Find where the given text appears and provide that cell's center as [X, Y] coordinate. 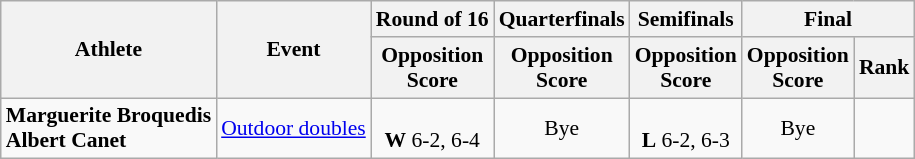
W 6-2, 6-4 [432, 128]
Semifinals [686, 19]
Rank [884, 68]
L 6-2, 6-3 [686, 128]
Quarterfinals [562, 19]
Event [294, 50]
Round of 16 [432, 19]
Outdoor doubles [294, 128]
Final [828, 19]
Athlete [108, 50]
Marguerite Broquedis Albert Canet [108, 128]
